Provide the [x, y] coordinate of the cell's center where the given text is located.  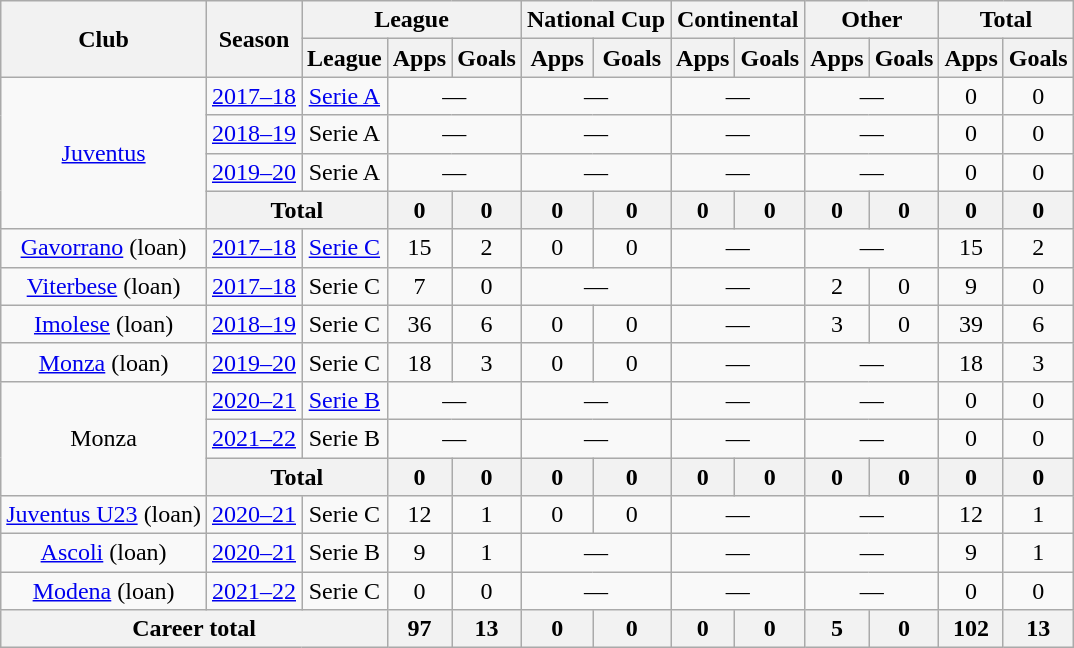
Imolese (loan) [104, 324]
7 [419, 286]
Juventus [104, 153]
Modena (loan) [104, 591]
36 [419, 324]
Juventus U23 (loan) [104, 515]
Viterbese (loan) [104, 286]
97 [419, 629]
Career total [194, 629]
Gavorrano (loan) [104, 248]
National Cup [596, 20]
39 [971, 324]
Ascoli (loan) [104, 553]
Monza (loan) [104, 362]
Monza [104, 438]
Continental [738, 20]
102 [971, 629]
Other [872, 20]
Season [254, 39]
5 [837, 629]
Club [104, 39]
